Extract the (x, y) coordinate from the center of the cell holding the provided text.  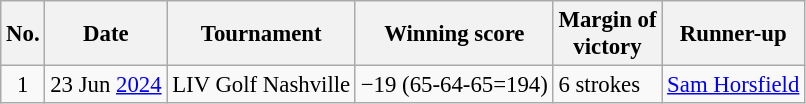
Sam Horsfield (734, 85)
Date (106, 34)
No. (23, 34)
Runner-up (734, 34)
Tournament (262, 34)
Margin ofvictory (608, 34)
23 Jun 2024 (106, 85)
LIV Golf Nashville (262, 85)
−19 (65-64-65=194) (454, 85)
1 (23, 85)
6 strokes (608, 85)
Winning score (454, 34)
